Find where the given text appears and provide that cell's center as (x, y) coordinate. 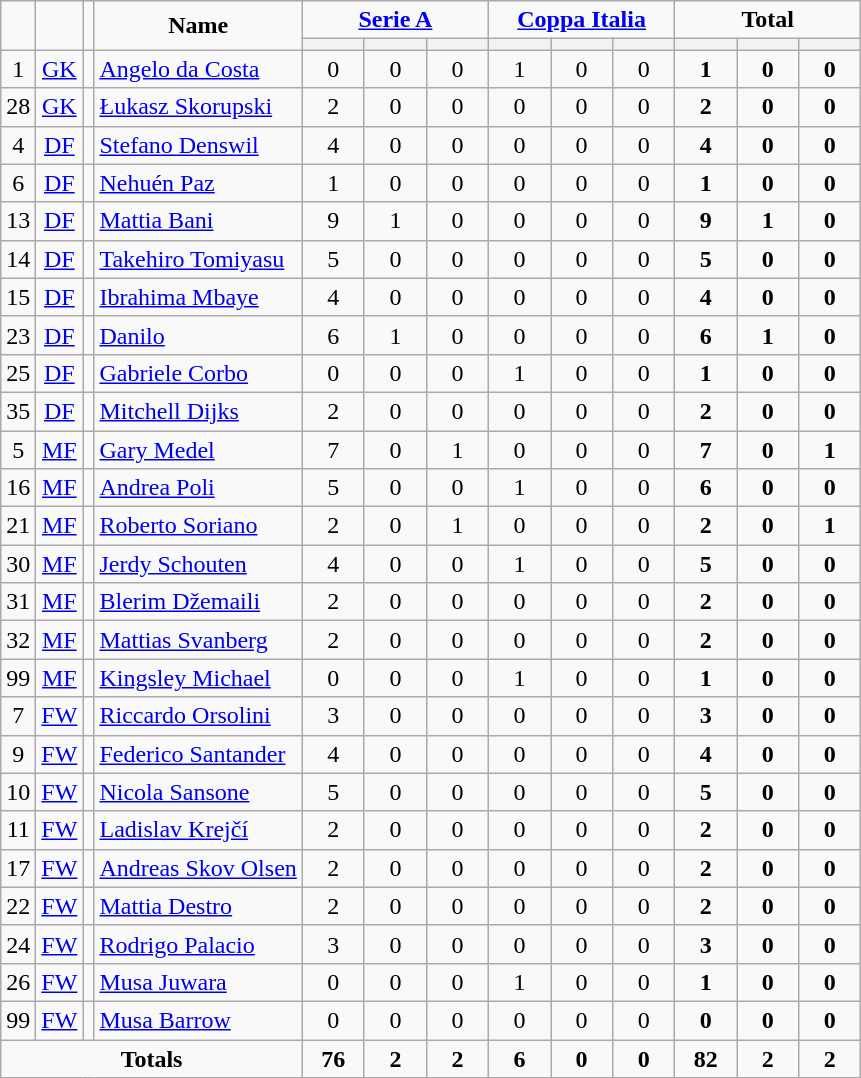
Name (198, 26)
Blerim Džemaili (198, 602)
Andrea Poli (198, 488)
76 (333, 1059)
Serie A (395, 20)
Danilo (198, 335)
Nicola Sansone (198, 792)
21 (18, 526)
25 (18, 373)
Andreas Skov Olsen (198, 868)
31 (18, 602)
Total (768, 20)
Musa Barrow (198, 1020)
10 (18, 792)
Kingsley Michael (198, 678)
35 (18, 411)
Riccardo Orsolini (198, 716)
Angelo da Costa (198, 69)
Gary Medel (198, 449)
13 (18, 221)
11 (18, 830)
14 (18, 259)
Mattias Svanberg (198, 640)
22 (18, 906)
23 (18, 335)
Nehuén Paz (198, 183)
Mattia Bani (198, 221)
Ibrahima Mbaye (198, 297)
Gabriele Corbo (198, 373)
Roberto Soriano (198, 526)
32 (18, 640)
Stefano Denswil (198, 145)
Totals (152, 1059)
Rodrigo Palacio (198, 944)
Mitchell Dijks (198, 411)
Musa Juwara (198, 982)
16 (18, 488)
30 (18, 564)
Łukasz Skorupski (198, 107)
26 (18, 982)
17 (18, 868)
Federico Santander (198, 754)
Coppa Italia (582, 20)
28 (18, 107)
Mattia Destro (198, 906)
Ladislav Krejčí (198, 830)
Jerdy Schouten (198, 564)
82 (706, 1059)
24 (18, 944)
Takehiro Tomiyasu (198, 259)
15 (18, 297)
